Locate the cell with the specified text and output its [X, Y] center coordinate. 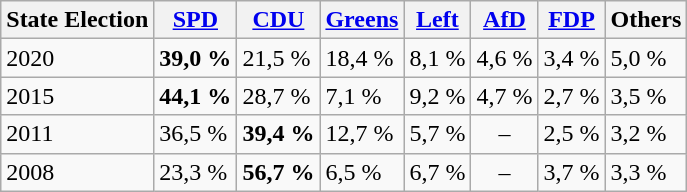
2011 [78, 134]
4,7 % [504, 96]
21,5 % [278, 58]
2020 [78, 58]
3,5 % [646, 96]
FDP [572, 20]
36,5 % [196, 134]
Greens [362, 20]
3,2 % [646, 134]
State Election [78, 20]
2015 [78, 96]
8,1 % [438, 58]
18,4 % [362, 58]
SPD [196, 20]
23,3 % [196, 172]
3,3 % [646, 172]
6,7 % [438, 172]
2008 [78, 172]
3,4 % [572, 58]
28,7 % [278, 96]
39,0 % [196, 58]
2,5 % [572, 134]
2,7 % [572, 96]
5,7 % [438, 134]
39,4 % [278, 134]
Left [438, 20]
9,2 % [438, 96]
4,6 % [504, 58]
6,5 % [362, 172]
7,1 % [362, 96]
Others [646, 20]
12,7 % [362, 134]
3,7 % [572, 172]
AfD [504, 20]
CDU [278, 20]
44,1 % [196, 96]
56,7 % [278, 172]
5,0 % [646, 58]
